Pinpoint the cell where the given text exists, returning its [x, y] midpoint coordinate. 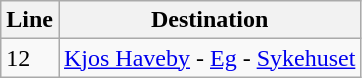
12 [30, 58]
Kjos Haveby - Eg - Sykehuset [209, 58]
Line [30, 20]
Destination [209, 20]
